Return [x, y] of the center of cell containing provided text 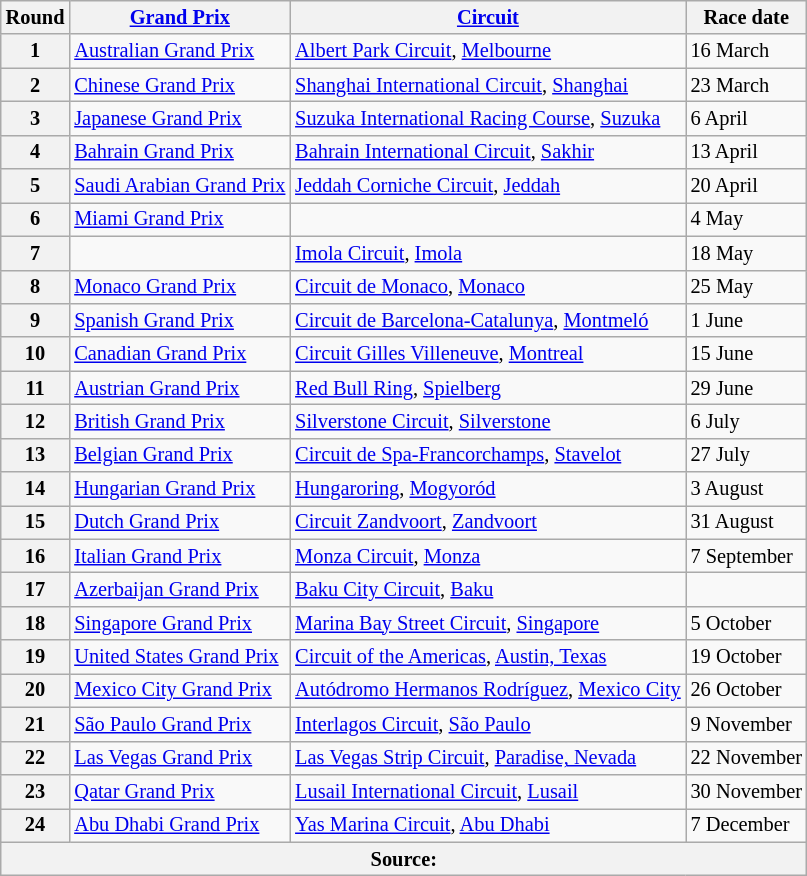
São Paulo Grand Prix [180, 724]
Belgian Grand Prix [180, 455]
13 April [746, 152]
3 August [746, 489]
25 May [746, 287]
Circuit Zandvoort, Zandvoort [488, 522]
Singapore Grand Prix [180, 623]
Imola Circuit, Imola [488, 253]
2 [36, 85]
23 March [746, 85]
Round [36, 17]
Suzuka International Racing Course, Suzuka [488, 118]
23 [36, 791]
16 March [746, 51]
Circuit de Spa-Francorchamps, Stavelot [488, 455]
6 [36, 219]
Miami Grand Prix [180, 219]
20 April [746, 186]
Jeddah Corniche Circuit, Jeddah [488, 186]
Canadian Grand Prix [180, 354]
11 [36, 388]
17 [36, 589]
Shanghai International Circuit, Shanghai [488, 85]
Chinese Grand Prix [180, 85]
1 June [746, 320]
24 [36, 825]
13 [36, 455]
Baku City Circuit, Baku [488, 589]
Saudi Arabian Grand Prix [180, 186]
30 November [746, 791]
Bahrain International Circuit, Sakhir [488, 152]
9 [36, 320]
Yas Marina Circuit, Abu Dhabi [488, 825]
Azerbaijan Grand Prix [180, 589]
7 September [746, 556]
Hungaroring, Mogyoród [488, 489]
Monaco Grand Prix [180, 287]
Marina Bay Street Circuit, Singapore [488, 623]
20 [36, 690]
3 [36, 118]
10 [36, 354]
Circuit [488, 17]
Albert Park Circuit, Melbourne [488, 51]
9 November [746, 724]
Silverstone Circuit, Silverstone [488, 421]
Circuit de Barcelona-Catalunya, Montmeló [488, 320]
Mexico City Grand Prix [180, 690]
Las Vegas Strip Circuit, Paradise, Nevada [488, 758]
15 June [746, 354]
Monza Circuit, Monza [488, 556]
Grand Prix [180, 17]
5 October [746, 623]
Qatar Grand Prix [180, 791]
Circuit of the Americas, Austin, Texas [488, 657]
19 October [746, 657]
United States Grand Prix [180, 657]
Italian Grand Prix [180, 556]
18 [36, 623]
Abu Dhabi Grand Prix [180, 825]
26 October [746, 690]
Race date [746, 17]
Dutch Grand Prix [180, 522]
4 [36, 152]
1 [36, 51]
27 July [746, 455]
22 November [746, 758]
Red Bull Ring, Spielberg [488, 388]
Circuit Gilles Villeneuve, Montreal [488, 354]
21 [36, 724]
18 May [746, 253]
14 [36, 489]
Interlagos Circuit, São Paulo [488, 724]
22 [36, 758]
Lusail International Circuit, Lusail [488, 791]
4 May [746, 219]
Source: [404, 859]
Bahrain Grand Prix [180, 152]
Australian Grand Prix [180, 51]
Austrian Grand Prix [180, 388]
16 [36, 556]
15 [36, 522]
12 [36, 421]
29 June [746, 388]
British Grand Prix [180, 421]
Circuit de Monaco, Monaco [488, 287]
6 April [746, 118]
Hungarian Grand Prix [180, 489]
19 [36, 657]
8 [36, 287]
5 [36, 186]
7 [36, 253]
Las Vegas Grand Prix [180, 758]
31 August [746, 522]
Autódromo Hermanos Rodríguez, Mexico City [488, 690]
7 December [746, 825]
6 July [746, 421]
Spanish Grand Prix [180, 320]
Japanese Grand Prix [180, 118]
